Search for the cell housing the specified text and yield its [X, Y] center coordinate. 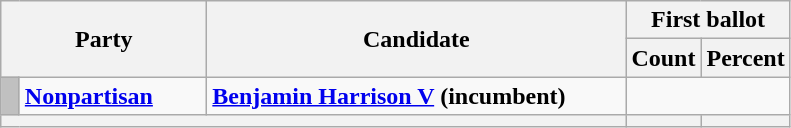
Benjamin Harrison V (incumbent) [416, 96]
Nonpartisan [113, 96]
First ballot [708, 20]
Percent [746, 58]
Candidate [416, 39]
Party [104, 39]
Count [664, 58]
